Output the (X, Y) coordinate of the center of the cell containing the given text.  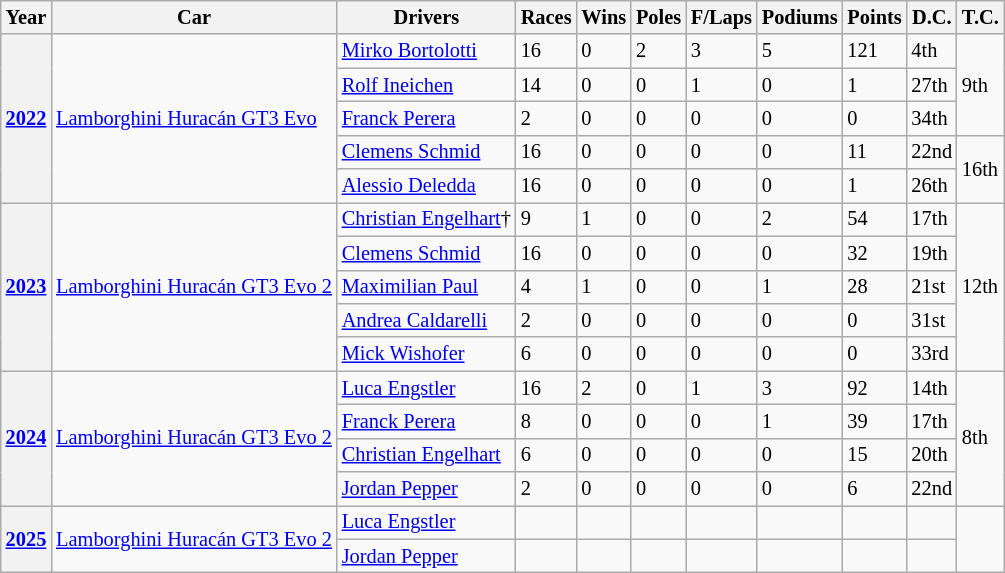
21st (932, 287)
Car (194, 17)
14 (546, 85)
F/Laps (722, 17)
4 (546, 287)
26th (932, 186)
31st (932, 320)
Points (874, 17)
Rolf Ineichen (426, 85)
Podiums (800, 17)
54 (874, 219)
19th (932, 253)
Maximilian Paul (426, 287)
Christian Engelhart (426, 455)
9 (546, 219)
2025 (26, 538)
Lamborghini Huracán GT3 Evo (194, 118)
Races (546, 17)
Year (26, 17)
8th (980, 438)
20th (932, 455)
27th (932, 85)
5 (800, 51)
121 (874, 51)
Wins (604, 17)
Mirko Bortolotti (426, 51)
Christian Engelhart† (426, 219)
14th (932, 388)
2024 (26, 438)
16th (980, 168)
2022 (26, 118)
11 (874, 152)
8 (546, 421)
Mick Wishofer (426, 354)
2023 (26, 286)
Andrea Caldarelli (426, 320)
4th (932, 51)
12th (980, 286)
34th (932, 118)
9th (980, 84)
D.C. (932, 17)
28 (874, 287)
T.C. (980, 17)
33rd (932, 354)
Poles (658, 17)
Alessio Deledda (426, 186)
15 (874, 455)
92 (874, 388)
32 (874, 253)
39 (874, 421)
Drivers (426, 17)
